Provide the (x, y) coordinate of the cell's center where the given text is located.  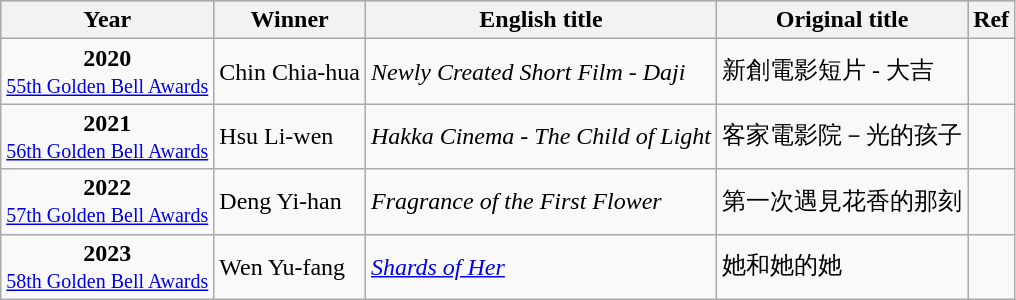
Shards of Her (540, 266)
Hakka Cinema - The Child of Light (540, 136)
2020 55th Golden Bell Awards (108, 72)
她和她的她 (842, 266)
Hsu Li-wen (290, 136)
新創電影短片 - 大吉 (842, 72)
Chin Chia-hua (290, 72)
2023 58th Golden Bell Awards (108, 266)
Fragrance of the First Flower (540, 202)
Wen Yu-fang (290, 266)
Ref (992, 20)
2022 57th Golden Bell Awards (108, 202)
English title (540, 20)
Winner (290, 20)
Year (108, 20)
2021 56th Golden Bell Awards (108, 136)
客家電影院－光的孩子 (842, 136)
Newly Created Short Film - Daji (540, 72)
Deng Yi-han (290, 202)
第一次遇見花香的那刻 (842, 202)
Original title (842, 20)
